Find where the given text appears and provide that cell's center as (X, Y) coordinate. 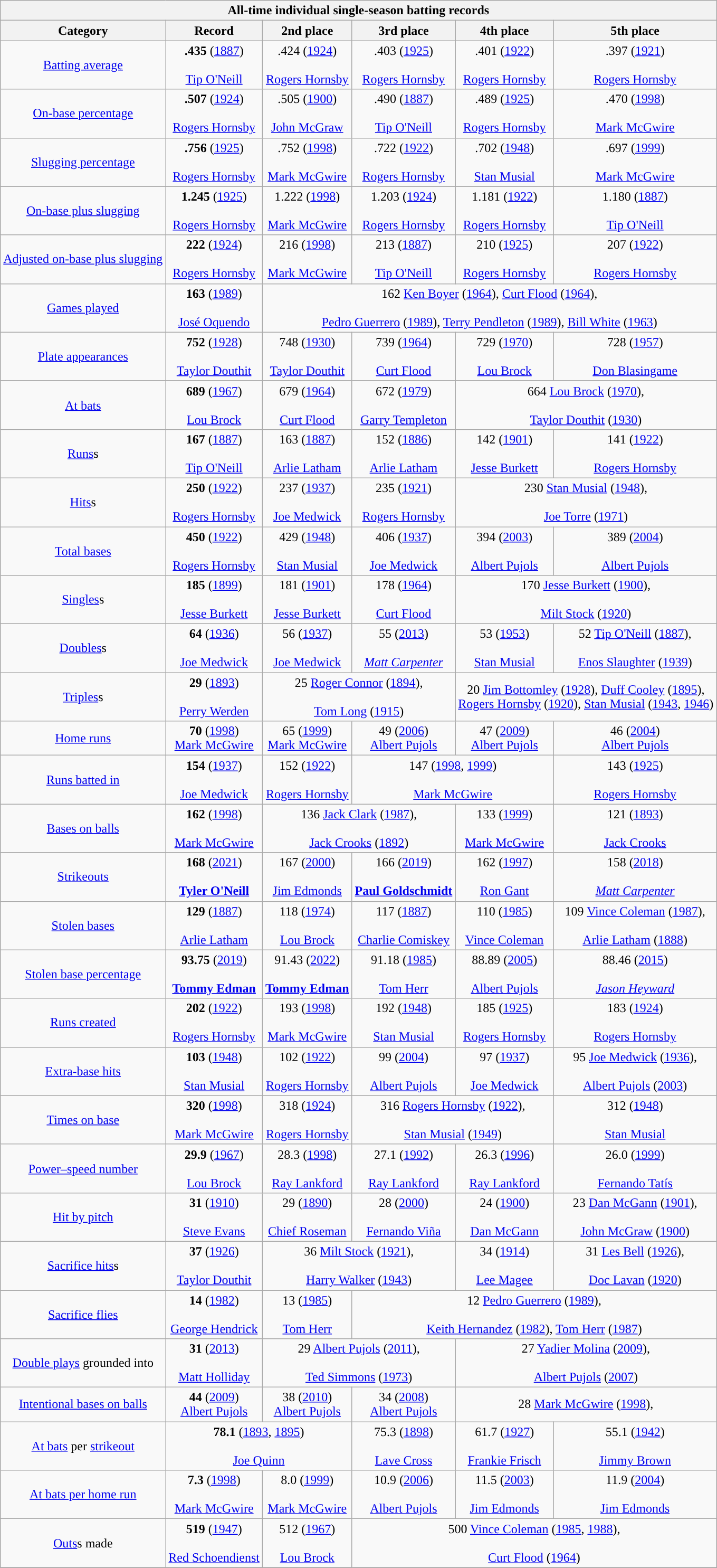
5th place (635, 31)
Total bases (83, 551)
Hitss (83, 502)
Doubless (83, 648)
141 (1922)Rogers Hornsby (635, 454)
728 (1957)Don Blasingame (635, 356)
136 Jack Clark (1987),Jack Crooks (1892) (359, 828)
.403 (1925)Rogers Hornsby (404, 65)
38 (2010)Albert Pujols (308, 1404)
On-base plus slugging (83, 211)
162 (1998)Mark McGwire (214, 828)
162 (1997)Ron Gant (504, 877)
34 (2008)Albert Pujols (404, 1404)
.507 (1924)Rogers Hornsby (214, 114)
250 (1922)Rogers Hornsby (214, 502)
152 (1886)Arlie Latham (404, 454)
11.5 (2003)Jim Edmonds (504, 1495)
429 (1948)Stan Musial (308, 551)
672 (1979)Garry Templeton (404, 405)
207 (1922)Rogers Hornsby (635, 259)
93.75 (2019)Tommy Edman (214, 974)
167 (1887)Tip O'Neill (214, 454)
664 Lou Brock (1970),Taylor Douthit (1930) (586, 405)
162 Ken Boyer (1964), Curt Flood (1964),Pedro Guerrero (1989), Terry Pendleton (1989), Bill White (1963) (490, 308)
11.9 (2004)Jim Edmonds (635, 1495)
2nd place (308, 31)
29 (1893)Perry Werden (214, 697)
.470 (1998)Mark McGwire (635, 114)
512 (1967)Lou Brock (308, 1543)
Adjusted on-base plus slugging (83, 259)
Tripless (83, 697)
109 Vince Coleman (1987),Arlie Latham (1888) (635, 925)
1.245 (1925)Rogers Hornsby (214, 211)
121 (1893)Jack Crooks (635, 828)
.756 (1925)Rogers Hornsby (214, 162)
Category (83, 31)
213 (1887)Tip O'Neill (404, 259)
27.1 (1992)Ray Lankford (404, 1168)
500 Vince Coleman (1985, 1988),Curt Flood (1964) (534, 1543)
55 (2013)Matt Carpenter (404, 648)
95 Joe Medwick (1936),Albert Pujols (2003) (635, 1071)
406 (1937)Joe Medwick (404, 551)
Hit by pitch (83, 1217)
117 (1887)Charlie Comiskey (404, 925)
729 (1970)Lou Brock (504, 356)
Power–speed number (83, 1168)
Singless (83, 600)
450 (1922)Rogers Hornsby (214, 551)
Double plays grounded into (83, 1363)
97 (1937)Joe Medwick (504, 1071)
163 (1887)Arlie Latham (308, 454)
10.9 (2006)Albert Pujols (404, 1495)
230 Stan Musial (1948),Joe Torre (1971) (586, 502)
237 (1937)Joe Medwick (308, 502)
143 (1925)Rogers Hornsby (635, 780)
102 (1922)Rogers Hornsby (308, 1071)
31 (2013)Matt Holliday (214, 1363)
Runs created (83, 1023)
Times on base (83, 1120)
752 (1928)Taylor Douthit (214, 356)
Sacrifice flies (83, 1315)
55.1 (1942)Jimmy Brown (635, 1446)
1.222 (1998)Mark McGwire (308, 211)
Record (214, 31)
On-base percentage (83, 114)
91.43 (2022)Tommy Edman (308, 974)
235 (1921)Rogers Hornsby (404, 502)
12 Pedro Guerrero (1989),Keith Hernandez (1982), Tom Herr (1987) (534, 1315)
Sacrifice hitss (83, 1265)
.722 (1922)Rogers Hornsby (404, 162)
24 (1900)Dan McGann (504, 1217)
4th place (504, 31)
8.0 (1999)Mark McGwire (308, 1495)
61.7 (1927)Frankie Frisch (504, 1446)
519 (1947)Red Schoendienst (214, 1543)
29.9 (1967)Lou Brock (214, 1168)
.401 (1922)Rogers Hornsby (504, 65)
129 (1887)Arlie Latham (214, 925)
178 (1964)Curt Flood (404, 600)
192 (1948)Stan Musial (404, 1023)
1.203 (1924)Rogers Hornsby (404, 211)
99 (2004)Albert Pujols (404, 1071)
Bases on balls (83, 828)
318 (1924)Rogers Hornsby (308, 1120)
Extra-base hits (83, 1071)
166 (2019)Paul Goldschmidt (404, 877)
13 (1985)Tom Herr (308, 1315)
394 (2003)Albert Pujols (504, 551)
29 Albert Pujols (2011),Ted Simmons (1973) (359, 1363)
193 (1998)Mark McGwire (308, 1023)
103 (1948)Stan Musial (214, 1071)
Slugging percentage (83, 162)
.490 (1887)Tip O'Neill (404, 114)
1.181 (1922)Rogers Hornsby (504, 211)
88.89 (2005)Albert Pujols (504, 974)
.702 (1948)Stan Musial (504, 162)
.697 (1999)Mark McGwire (635, 162)
154 (1937)Joe Medwick (214, 780)
.505 (1900)John McGraw (308, 114)
47 (2009)Albert Pujols (504, 738)
Plate appearances (83, 356)
Intentional bases on balls (83, 1404)
75.3 (1898)Lave Cross (404, 1446)
88.46 (2015)Jason Heyward (635, 974)
3rd place (404, 31)
Games played (83, 308)
27 Yadier Molina (2009),Albert Pujols (2007) (586, 1363)
46 (2004)Albert Pujols (635, 738)
748 (1930)Taylor Douthit (308, 356)
118 (1974)Lou Brock (308, 925)
91.18 (1985)Tom Herr (404, 974)
34 (1914)Lee Magee (504, 1265)
56 (1937)Joe Medwick (308, 648)
170 Jesse Burkett (1900),Milt Stock (1920) (586, 600)
7.3 (1998)Mark McGwire (214, 1495)
389 (2004)Albert Pujols (635, 551)
At bats per home run (83, 1495)
36 Milt Stock (1921),Harry Walker (1943) (359, 1265)
31 (1910)Steve Evans (214, 1217)
.752 (1998)Mark McGwire (308, 162)
.424 (1924)Rogers Hornsby (308, 65)
110 (1985)Vince Coleman (504, 925)
320 (1998)Mark McGwire (214, 1120)
At bats per strikeout (83, 1446)
28.3 (1998)Ray Lankford (308, 1168)
689 (1967)Lou Brock (214, 405)
210 (1925)Rogers Hornsby (504, 259)
679 (1964)Curt Flood (308, 405)
At bats (83, 405)
Batting average (83, 65)
133 (1999)Mark McGwire (504, 828)
Stolen bases (83, 925)
222 (1924)Rogers Hornsby (214, 259)
64 (1936)Joe Medwick (214, 648)
52 Tip O'Neill (1887),Enos Slaughter (1939) (635, 648)
.489 (1925)Rogers Hornsby (504, 114)
Runss (83, 454)
26.3 (1996)Ray Lankford (504, 1168)
31 Les Bell (1926),Doc Lavan (1920) (635, 1265)
25 Roger Connor (1894),Tom Long (1915) (359, 697)
Strikeouts (83, 877)
.435 (1887)Tip O'Neill (214, 65)
167 (2000)Jim Edmonds (308, 877)
168 (2021)Tyler O'Neill (214, 877)
1.180 (1887)Tip O'Neill (635, 211)
312 (1948)Stan Musial (635, 1120)
Runs batted in (83, 780)
Outss made (83, 1543)
70 (1998)Mark McGwire (214, 738)
23 Dan McGann (1901),John McGraw (1900) (635, 1217)
All-time individual single-season batting records (359, 11)
739 (1964)Curt Flood (404, 356)
147 (1998, 1999)Mark McGwire (453, 780)
78.1 (1893, 1895)Joe Quinn (259, 1446)
216 (1998)Mark McGwire (308, 259)
152 (1922)Rogers Hornsby (308, 780)
185 (1925)Rogers Hornsby (504, 1023)
49 (2006)Albert Pujols (404, 738)
37 (1926)Taylor Douthit (214, 1265)
181 (1901)Jesse Burkett (308, 600)
14 (1982)George Hendrick (214, 1315)
142 (1901)Jesse Burkett (504, 454)
316 Rogers Hornsby (1922),Stan Musial (1949) (453, 1120)
20 Jim Bottomley (1928), Duff Cooley (1895),Rogers Hornsby (1920), Stan Musial (1943, 1946) (586, 697)
26.0 (1999)Fernando Tatís (635, 1168)
158 (2018)Matt Carpenter (635, 877)
185 (1899)Jesse Burkett (214, 600)
Stolen base percentage (83, 974)
28 Mark McGwire (1998), (586, 1404)
163 (1989)José Oquendo (214, 308)
65 (1999)Mark McGwire (308, 738)
28 (2000)Fernando Viña (404, 1217)
44 (2009)Albert Pujols (214, 1404)
Home runs (83, 738)
53 (1953)Stan Musial (504, 648)
202 (1922)Rogers Hornsby (214, 1023)
29 (1890)Chief Roseman (308, 1217)
.397 (1921)Rogers Hornsby (635, 65)
183 (1924)Rogers Hornsby (635, 1023)
